For the text-containing cell, return its midpoint in [x, y] coordinate format. 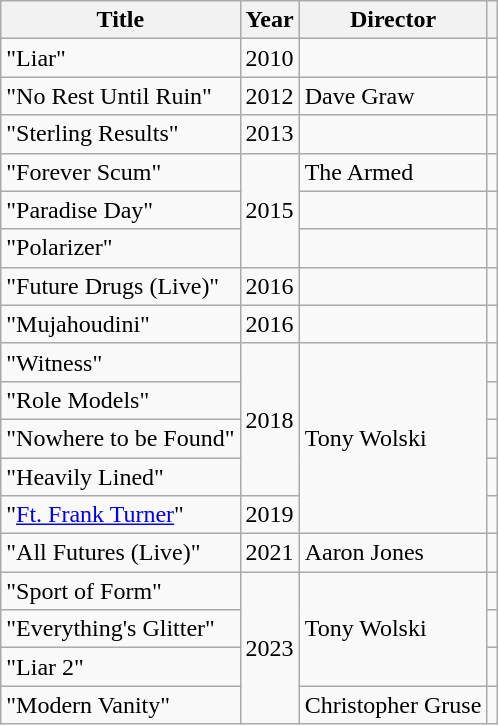
"Modern Vanity" [120, 705]
2019 [270, 515]
2018 [270, 419]
Aaron Jones [393, 553]
"Sterling Results" [120, 134]
"Heavily Lined" [120, 477]
"Nowhere to be Found" [120, 438]
"All Futures (Live)" [120, 553]
2013 [270, 134]
Year [270, 20]
2012 [270, 96]
Christopher Gruse [393, 705]
"Everything's Glitter" [120, 629]
"Mujahoudini" [120, 324]
2010 [270, 58]
"Role Models" [120, 400]
"Polarizer" [120, 248]
Dave Graw [393, 96]
Director [393, 20]
The Armed [393, 172]
2023 [270, 648]
"Sport of Form" [120, 591]
"Future Drugs (Live)" [120, 286]
2015 [270, 210]
"Paradise Day" [120, 210]
"Witness" [120, 362]
Title [120, 20]
"Liar 2" [120, 667]
"No Rest Until Ruin" [120, 96]
"Forever Scum" [120, 172]
2021 [270, 553]
"Ft. Frank Turner" [120, 515]
"Liar" [120, 58]
